Return (x, y) of the center of cell containing provided text 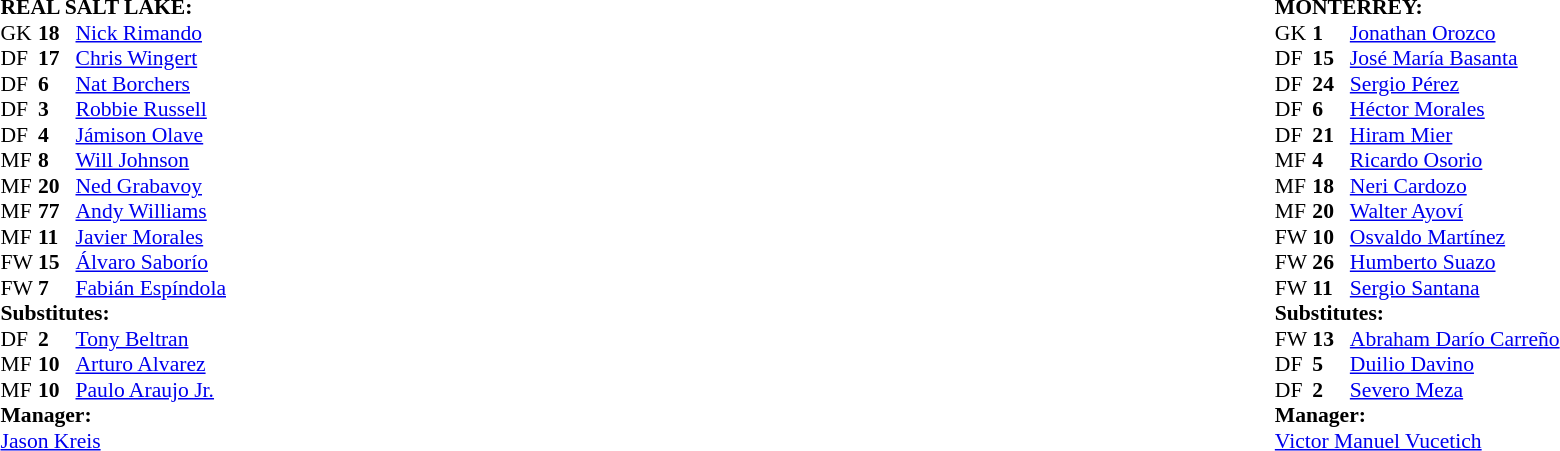
Paulo Araujo Jr. (151, 390)
Robbie Russell (151, 109)
Javier Morales (151, 237)
Neri Cardozo (1455, 186)
Nick Rimando (151, 33)
Severo Meza (1455, 390)
Osvaldo Martínez (1455, 237)
Will Johnson (151, 161)
Nat Borchers (151, 84)
Sergio Santana (1455, 288)
Hiram Mier (1455, 135)
13 (1331, 339)
26 (1331, 263)
José María Basanta (1455, 59)
Arturo Alvarez (151, 365)
Walter Ayoví (1455, 211)
77 (57, 211)
Álvaro Saborío (151, 263)
3 (57, 109)
Jonathan Orozco (1455, 33)
Abraham Darío Carreño (1455, 339)
21 (1331, 135)
8 (57, 161)
Chris Wingert (151, 59)
Fabián Espíndola (151, 288)
1 (1331, 33)
Héctor Morales (1455, 109)
5 (1331, 365)
17 (57, 59)
Humberto Suazo (1455, 263)
7 (57, 288)
Sergio Pérez (1455, 84)
Jámison Olave (151, 135)
Duilio Davino (1455, 365)
24 (1331, 84)
Andy Williams (151, 211)
Ricardo Osorio (1455, 161)
Tony Beltran (151, 339)
Ned Grabavoy (151, 186)
